Identify which cell holds the provided text, then report its [x, y] central coordinate. 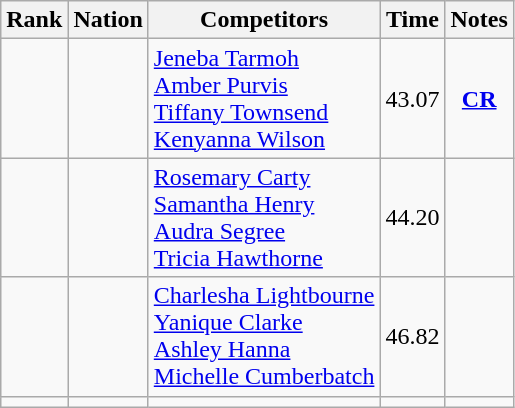
Rank [34, 20]
Rosemary CartySamantha HenryAudra SegreeTricia Hawthorne [264, 218]
Jeneba TarmohAmber PurvisTiffany TownsendKenyanna Wilson [264, 98]
Time [412, 20]
Competitors [264, 20]
43.07 [412, 98]
46.82 [412, 336]
Charlesha LightbourneYanique ClarkeAshley HannaMichelle Cumberbatch [264, 336]
44.20 [412, 218]
Notes [479, 20]
CR [479, 98]
Nation [108, 20]
